Find where the given text appears and provide that cell's center as [X, Y] coordinate. 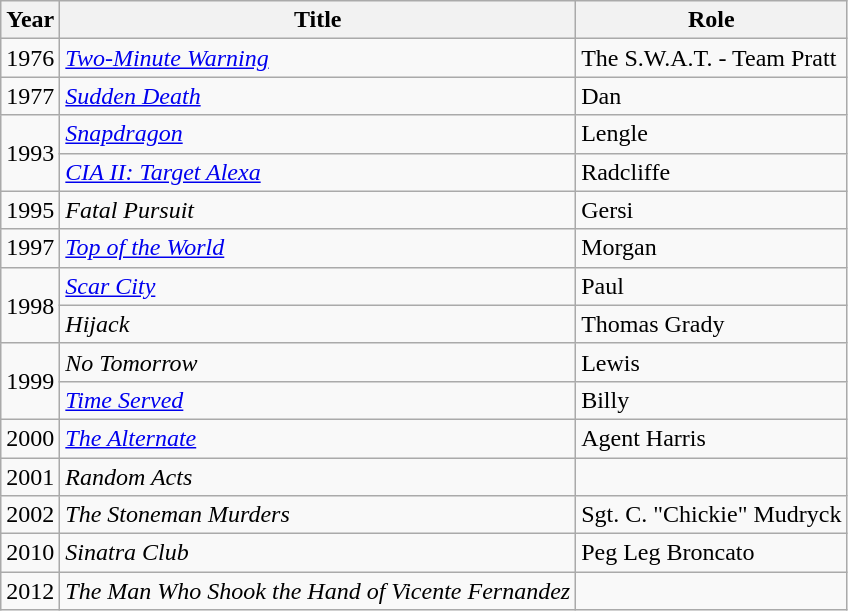
Lewis [712, 362]
Paul [712, 286]
1976 [30, 58]
Year [30, 20]
Two-Minute Warning [318, 58]
The Stoneman Murders [318, 515]
Scar City [318, 286]
The S.W.A.T. - Team Pratt [712, 58]
Peg Leg Broncato [712, 553]
Morgan [712, 248]
2000 [30, 438]
1999 [30, 381]
Snapdragon [318, 134]
2010 [30, 553]
1998 [30, 305]
1995 [30, 210]
1977 [30, 96]
Hijack [318, 324]
Sinatra Club [318, 553]
Billy [712, 400]
Top of the World [318, 248]
Radcliffe [712, 172]
Sgt. C. "Chickie" Mudryck [712, 515]
Thomas Grady [712, 324]
Sudden Death [318, 96]
The Man Who Shook the Hand of Vicente Fernandez [318, 591]
Role [712, 20]
Title [318, 20]
1997 [30, 248]
Time Served [318, 400]
Random Acts [318, 477]
CIA II: Target Alexa [318, 172]
2012 [30, 591]
Agent Harris [712, 438]
Lengle [712, 134]
2002 [30, 515]
No Tomorrow [318, 362]
Dan [712, 96]
Gersi [712, 210]
The Alternate [318, 438]
2001 [30, 477]
Fatal Pursuit [318, 210]
1993 [30, 153]
